Scan for the cell matching the given text and deliver its (x, y) coordinate at center. 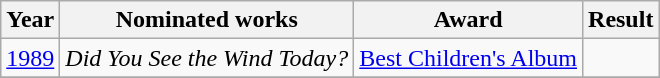
Nominated works (207, 20)
Best Children's Album (468, 58)
Award (468, 20)
Year (30, 20)
Did You See the Wind Today? (207, 58)
Result (621, 20)
1989 (30, 58)
